Find where the given text appears and provide that cell's center as (X, Y) coordinate. 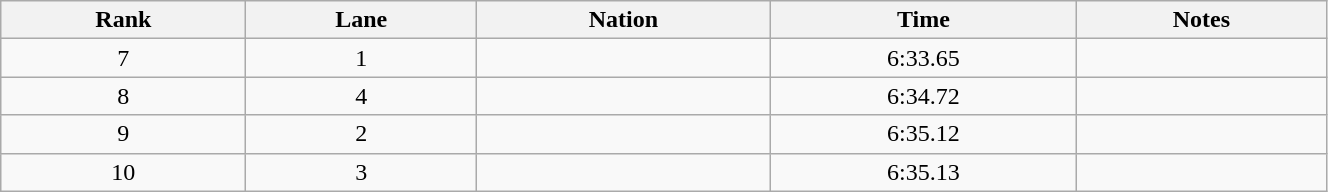
8 (124, 96)
Rank (124, 20)
1 (362, 58)
9 (124, 134)
6:35.13 (923, 172)
4 (362, 96)
Time (923, 20)
Lane (362, 20)
7 (124, 58)
2 (362, 134)
3 (362, 172)
Nation (623, 20)
6:33.65 (923, 58)
6:35.12 (923, 134)
6:34.72 (923, 96)
10 (124, 172)
Notes (1201, 20)
